Locate the cell with the specified text and output its [x, y] center coordinate. 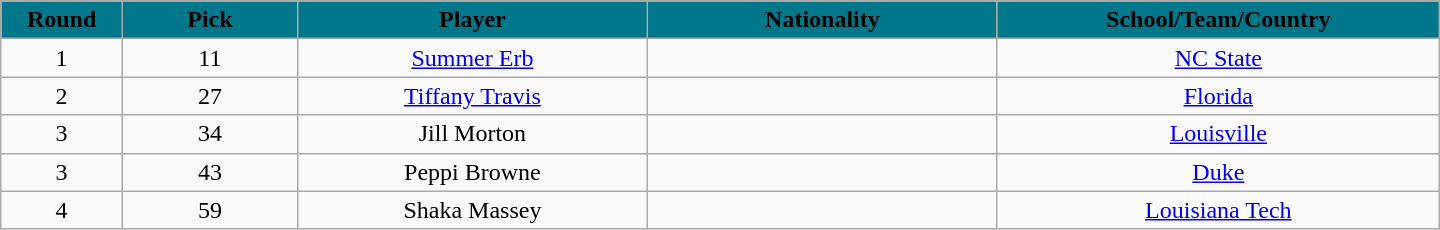
Tiffany Travis [472, 96]
Round [62, 20]
Pick [210, 20]
4 [62, 210]
Louisville [1218, 134]
1 [62, 58]
11 [210, 58]
Florida [1218, 96]
27 [210, 96]
Player [472, 20]
Nationality [822, 20]
43 [210, 172]
2 [62, 96]
Shaka Massey [472, 210]
School/Team/Country [1218, 20]
Duke [1218, 172]
Peppi Browne [472, 172]
Jill Morton [472, 134]
34 [210, 134]
Summer Erb [472, 58]
59 [210, 210]
NC State [1218, 58]
Louisiana Tech [1218, 210]
